Return (X, Y) of the center of cell containing provided text 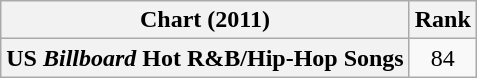
US Billboard Hot R&B/Hip-Hop Songs (205, 58)
Rank (442, 20)
84 (442, 58)
Chart (2011) (205, 20)
